Determine the (X, Y) coordinate at the center of the cell enclosing the given text.  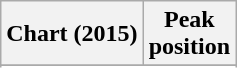
Peakposition (189, 34)
Chart (2015) (72, 34)
